Determine the (x, y) coordinate at the center of the cell enclosing the given text.  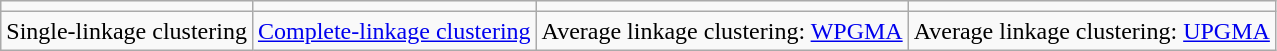
Complete-linkage clustering (394, 31)
Single-linkage clustering (127, 31)
Average linkage clustering: UPGMA (1092, 31)
Average linkage clustering: WPGMA (722, 31)
